Locate the cell with the specified text and output its [X, Y] center coordinate. 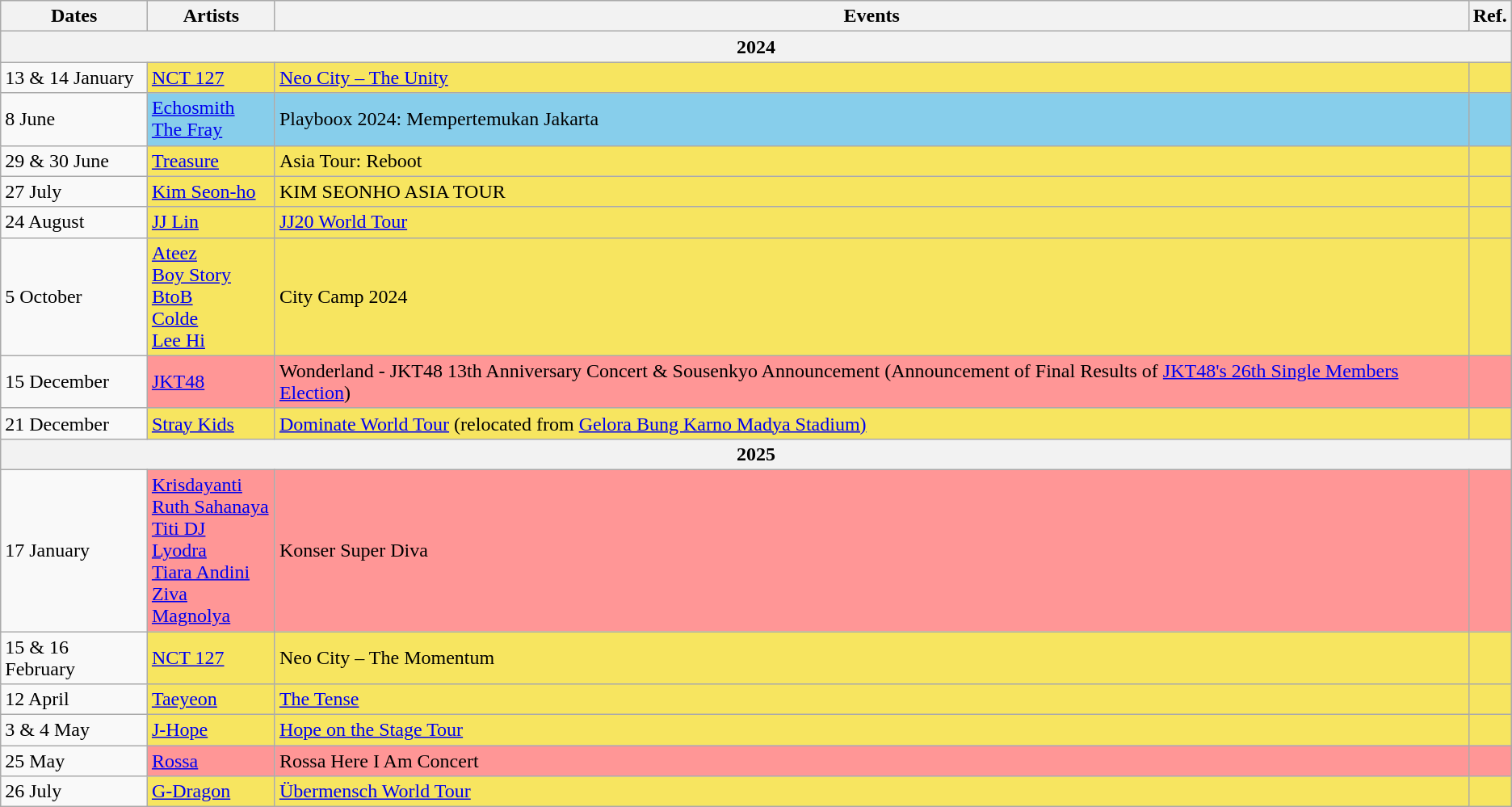
15 & 16 February [74, 658]
KIM SEONHO ASIA TOUR [871, 191]
J-Hope [211, 730]
Neo City – The Unity [871, 78]
Hope on the Stage Tour [871, 730]
27 July [74, 191]
Übermensch World Tour [871, 792]
City Camp 2024 [871, 296]
24 August [74, 222]
JJ Lin [211, 222]
2024 [756, 47]
Treasure [211, 161]
13 & 14 January [74, 78]
EchosmithThe Fray [211, 120]
8 June [74, 120]
Taeyeon [211, 700]
Kim Seon-ho [211, 191]
Rossa [211, 761]
Ref. [1489, 16]
26 July [74, 792]
2025 [756, 454]
Events [871, 16]
KrisdayantiRuth SahanayaTiti DJLyodraTiara AndiniZiva Magnolya [211, 550]
Artists [211, 16]
5 October [74, 296]
Dates [74, 16]
29 & 30 June [74, 161]
Asia Tour: Reboot [871, 161]
G-Dragon [211, 792]
Dominate World Tour (relocated from Gelora Bung Karno Madya Stadium) [871, 423]
Neo City – The Momentum [871, 658]
The Tense [871, 700]
25 May [74, 761]
AteezBoy StoryBtoBColdeLee Hi [211, 296]
Playboox 2024: Mempertemukan Jakarta [871, 120]
15 December [74, 381]
17 January [74, 550]
Rossa Here I Am Concert [871, 761]
Konser Super Diva [871, 550]
21 December [74, 423]
Wonderland - JKT48 13th Anniversary Concert & Sousenkyo Announcement (Announcement of Final Results of JKT48's 26th Single Members Election) [871, 381]
JJ20 World Tour [871, 222]
12 April [74, 700]
3 & 4 May [74, 730]
Stray Kids [211, 423]
JKT48 [211, 381]
